Determine the [X, Y] coordinate at the center of the cell enclosing the given text.  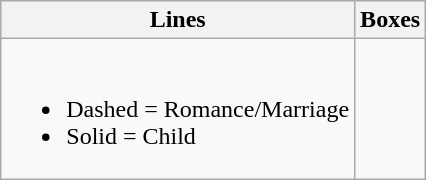
Boxes [390, 20]
Dashed = Romance/MarriageSolid = Child [178, 109]
Lines [178, 20]
